From the cell containing the given text, extract its center point as [x, y] coordinate. 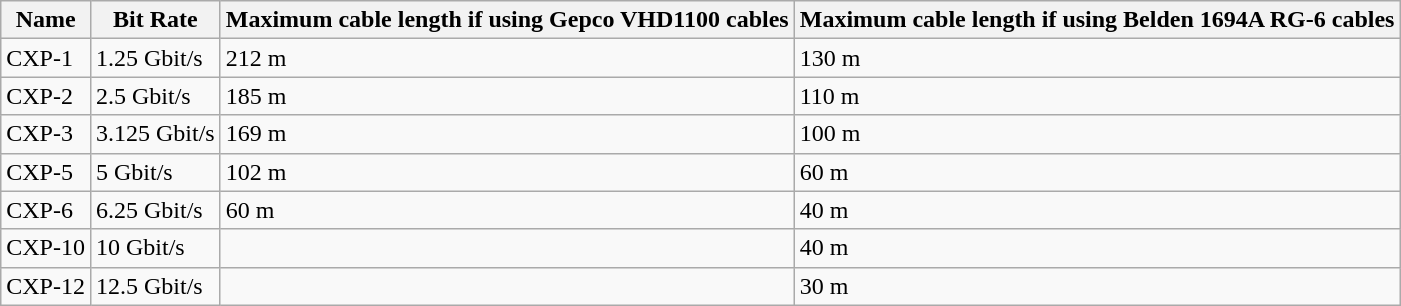
12.5 Gbit/s [155, 286]
Maximum cable length if using Gepco VHD1100 cables [507, 20]
CXP-5 [46, 172]
CXP-6 [46, 210]
100 m [1097, 134]
CXP-2 [46, 96]
169 m [507, 134]
102 m [507, 172]
6.25 Gbit/s [155, 210]
1.25 Gbit/s [155, 58]
CXP-10 [46, 248]
212 m [507, 58]
110 m [1097, 96]
130 m [1097, 58]
30 m [1097, 286]
3.125 Gbit/s [155, 134]
Name [46, 20]
CXP-12 [46, 286]
CXP-3 [46, 134]
2.5 Gbit/s [155, 96]
Maximum cable length if using Belden 1694A RG-6 cables [1097, 20]
Bit Rate [155, 20]
10 Gbit/s [155, 248]
185 m [507, 96]
CXP-1 [46, 58]
5 Gbit/s [155, 172]
